Capture the cell that displays the provided text and extract its (X, Y) central coordinate. 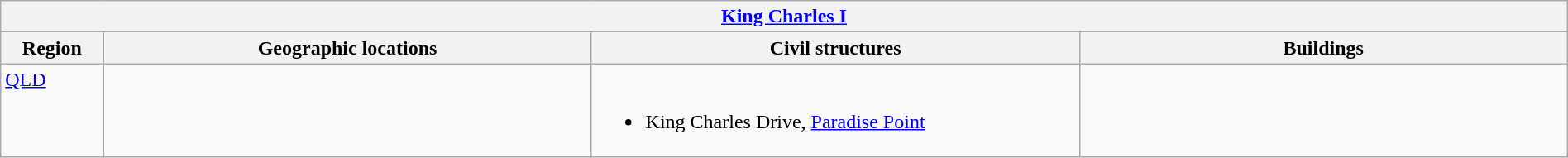
King Charles Drive, Paradise Point (835, 111)
QLD (52, 111)
King Charles I (784, 17)
Geographic locations (347, 48)
Region (52, 48)
Civil structures (835, 48)
Buildings (1323, 48)
